Extract the [x, y] coordinate from the center of the cell holding the provided text.  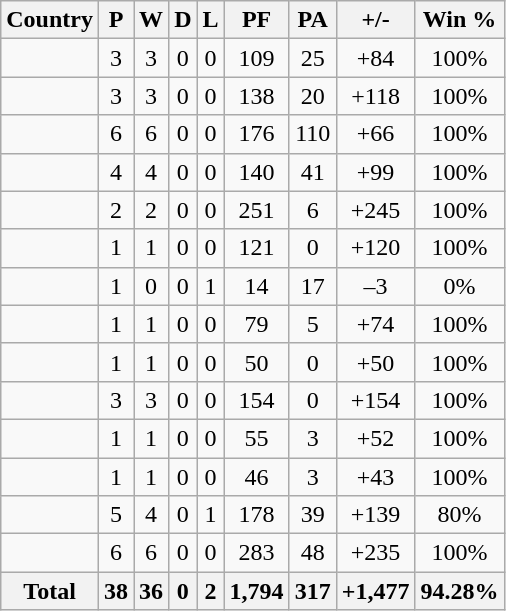
D [183, 20]
94.28% [460, 591]
121 [256, 248]
+120 [376, 248]
38 [116, 591]
176 [256, 134]
55 [256, 438]
25 [312, 58]
+/- [376, 20]
–3 [376, 286]
L [210, 20]
80% [460, 515]
41 [312, 172]
Country [50, 20]
Total [50, 591]
50 [256, 362]
+84 [376, 58]
0% [460, 286]
1,794 [256, 591]
+245 [376, 210]
Win % [460, 20]
W [152, 20]
+139 [376, 515]
+235 [376, 553]
+154 [376, 400]
P [116, 20]
PA [312, 20]
36 [152, 591]
48 [312, 553]
251 [256, 210]
+50 [376, 362]
+118 [376, 96]
110 [312, 134]
20 [312, 96]
317 [312, 591]
PF [256, 20]
283 [256, 553]
138 [256, 96]
+99 [376, 172]
+52 [376, 438]
39 [312, 515]
46 [256, 477]
140 [256, 172]
178 [256, 515]
109 [256, 58]
+74 [376, 324]
+43 [376, 477]
154 [256, 400]
+66 [376, 134]
+1,477 [376, 591]
79 [256, 324]
14 [256, 286]
17 [312, 286]
